From the cell containing the given text, extract its center point as [x, y] coordinate. 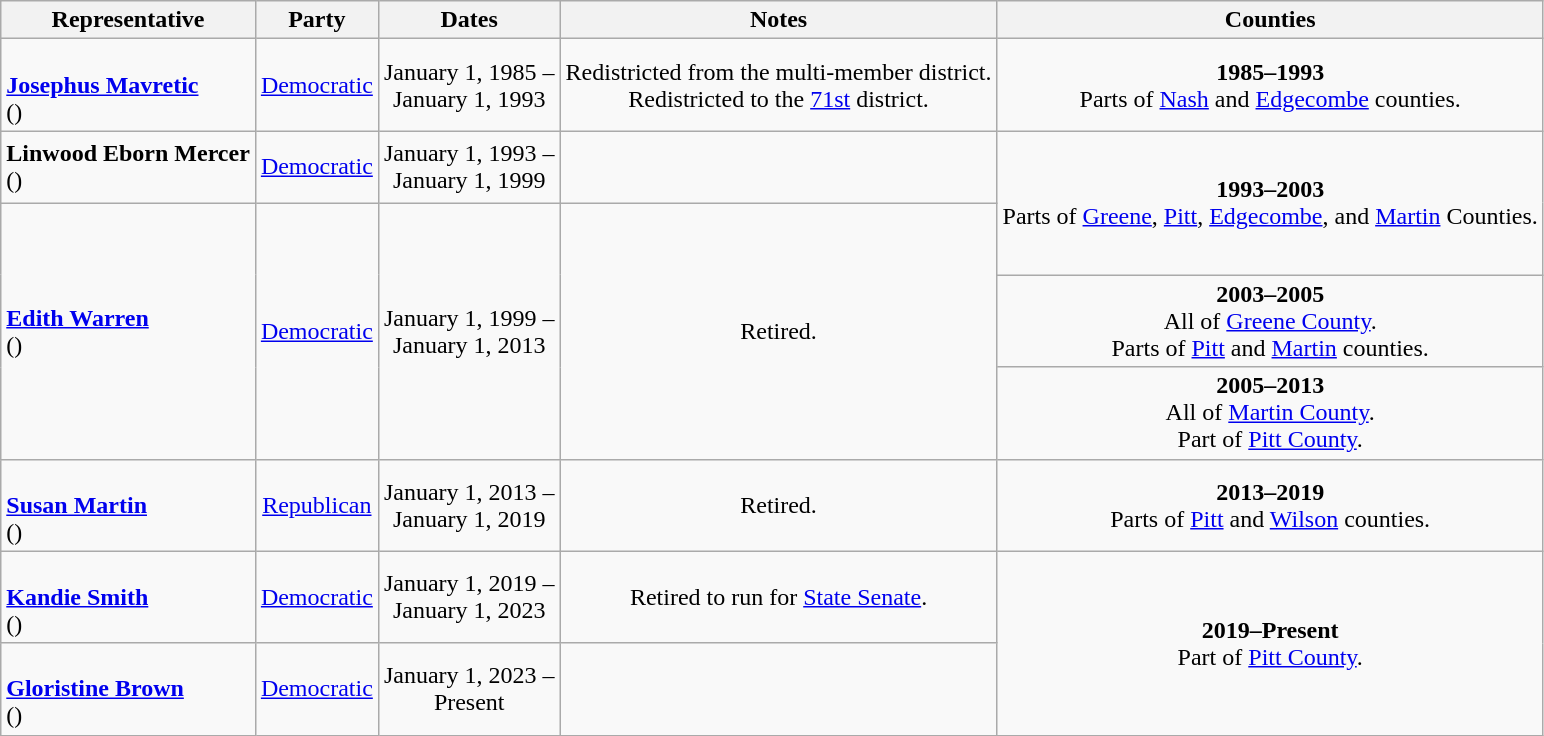
1985–1993 Parts of Nash and Edgecombe counties. [1270, 85]
1993–2003 Parts of Greene, Pitt, Edgecombe, and Martin Counties. [1270, 203]
January 1, 2013 – January 1, 2019 [469, 505]
Josephus Mavretic() [128, 85]
Linwood Eborn Mercer() [128, 167]
Edith Warren() [128, 331]
January 1, 2019 – January 1, 2023 [469, 597]
Representative [128, 20]
Party [316, 20]
2013–2019 Parts of Pitt and Wilson counties. [1270, 505]
Dates [469, 20]
Counties [1270, 20]
January 1, 1993 – January 1, 1999 [469, 167]
Republican [316, 505]
Retired to run for State Senate. [778, 597]
Kandie Smith() [128, 597]
2003–2005 All of Greene County. Parts of Pitt and Martin counties. [1270, 321]
Gloristine Brown() [128, 689]
Redistricted from the multi-member district. Redistricted to the 71st district. [778, 85]
January 1, 1999 – January 1, 2013 [469, 331]
Notes [778, 20]
2019–Present Part of Pitt County. [1270, 643]
2005–2013 All of Martin County. Part of Pitt County. [1270, 413]
Susan Martin() [128, 505]
January 1, 1985 – January 1, 1993 [469, 85]
January 1, 2023 – Present [469, 689]
